Capture the cell that displays the provided text and extract its (x, y) central coordinate. 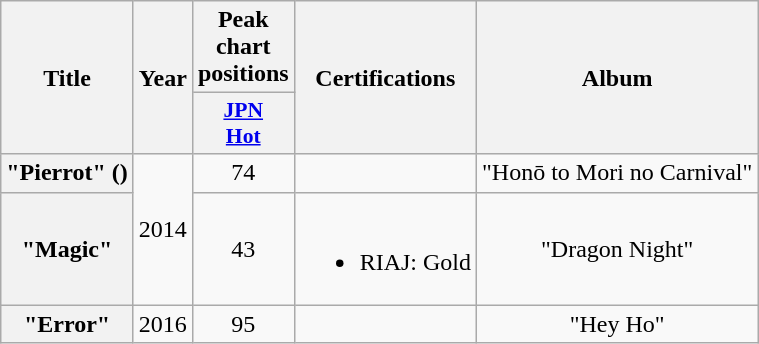
Album (618, 78)
"Dragon Night" (618, 248)
2014 (162, 230)
Title (68, 78)
"Hey Ho" (618, 324)
RIAJ: Gold (385, 248)
JPNHot (243, 124)
"Magic" (68, 248)
Year (162, 78)
43 (243, 248)
74 (243, 173)
"Honō to Mori no Carnival" (618, 173)
"Pierrot" () (68, 173)
2016 (162, 324)
"Error" (68, 324)
Certifications (385, 78)
Peakchartpositions (243, 47)
95 (243, 324)
